Locate the cell with the specified text and output its [X, Y] center coordinate. 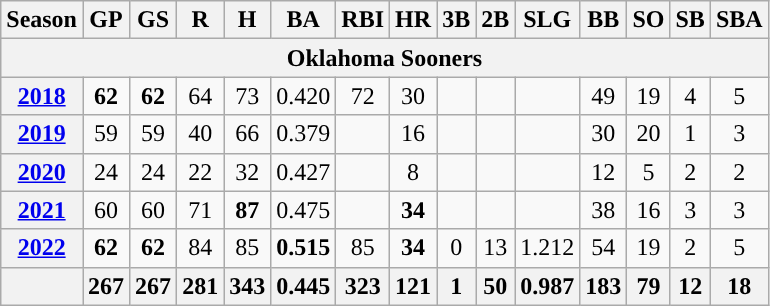
0.987 [548, 286]
2018 [42, 96]
0.515 [304, 248]
71 [200, 210]
20 [648, 134]
H [248, 20]
32 [248, 172]
64 [200, 96]
54 [604, 248]
2022 [42, 248]
0.420 [304, 96]
0.445 [304, 286]
GP [106, 20]
SBA [739, 20]
SO [648, 20]
343 [248, 286]
1.212 [548, 248]
GS [154, 20]
SB [690, 20]
323 [363, 286]
R [200, 20]
3B [456, 20]
BA [304, 20]
BB [604, 20]
HR [414, 20]
8 [414, 172]
121 [414, 286]
66 [248, 134]
18 [739, 286]
79 [648, 286]
Season [42, 20]
2020 [42, 172]
50 [496, 286]
49 [604, 96]
183 [604, 286]
72 [363, 96]
RBI [363, 20]
73 [248, 96]
2019 [42, 134]
Oklahoma Sooners [384, 58]
0.427 [304, 172]
87 [248, 210]
SLG [548, 20]
0.475 [304, 210]
2021 [42, 210]
2B [496, 20]
40 [200, 134]
0.379 [304, 134]
4 [690, 96]
84 [200, 248]
38 [604, 210]
22 [200, 172]
281 [200, 286]
13 [496, 248]
0 [456, 248]
